Search for the cell housing the specified text and yield its (x, y) center coordinate. 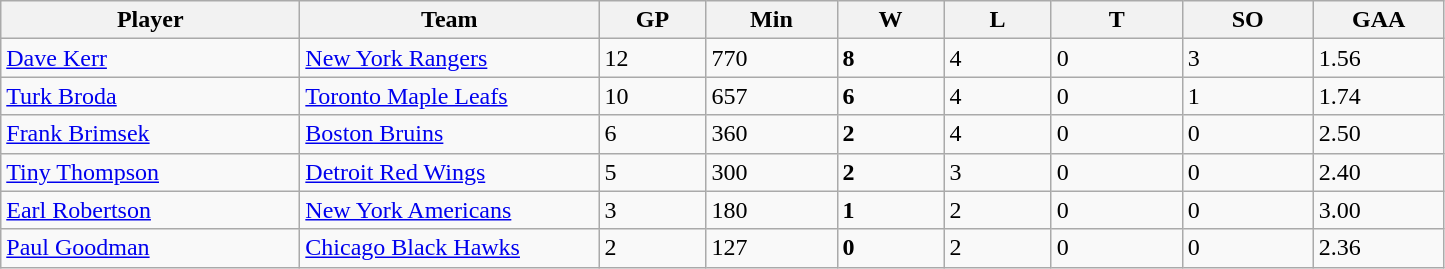
2.50 (1378, 134)
Detroit Red Wings (450, 172)
657 (772, 96)
8 (890, 58)
10 (652, 96)
Tiny Thompson (150, 172)
W (890, 20)
T (1116, 20)
Min (772, 20)
Earl Robertson (150, 210)
Player (150, 20)
New York Americans (450, 210)
L (998, 20)
Team (450, 20)
770 (772, 58)
Turk Broda (150, 96)
Dave Kerr (150, 58)
12 (652, 58)
300 (772, 172)
GAA (1378, 20)
Frank Brimsek (150, 134)
SO (1248, 20)
360 (772, 134)
Paul Goodman (150, 248)
3.00 (1378, 210)
Toronto Maple Leafs (450, 96)
1.56 (1378, 58)
GP (652, 20)
1.74 (1378, 96)
2.40 (1378, 172)
Chicago Black Hawks (450, 248)
New York Rangers (450, 58)
2.36 (1378, 248)
Boston Bruins (450, 134)
127 (772, 248)
180 (772, 210)
5 (652, 172)
